Determine the [x, y] coordinate at the center of the cell enclosing the given text.  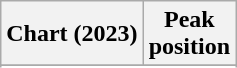
Peakposition [189, 34]
Chart (2023) [72, 34]
